Determine the [x, y] coordinate at the center of the cell enclosing the given text.  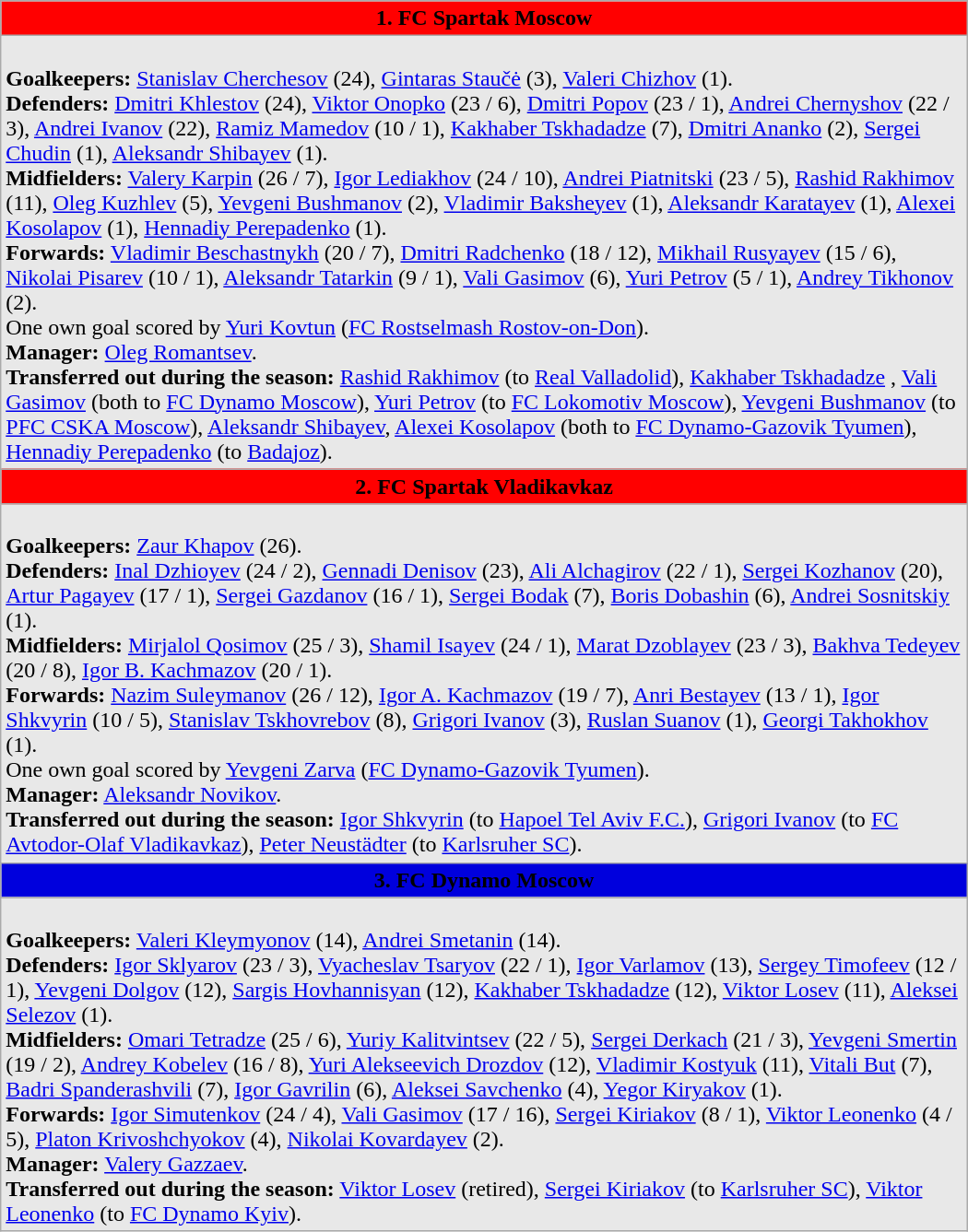
1. FC Spartak Moscow [484, 18]
2. FC Spartak Vladikavkaz [484, 487]
3. FC Dynamo Moscow [484, 880]
